Locate the cell with the specified text and output its [x, y] center coordinate. 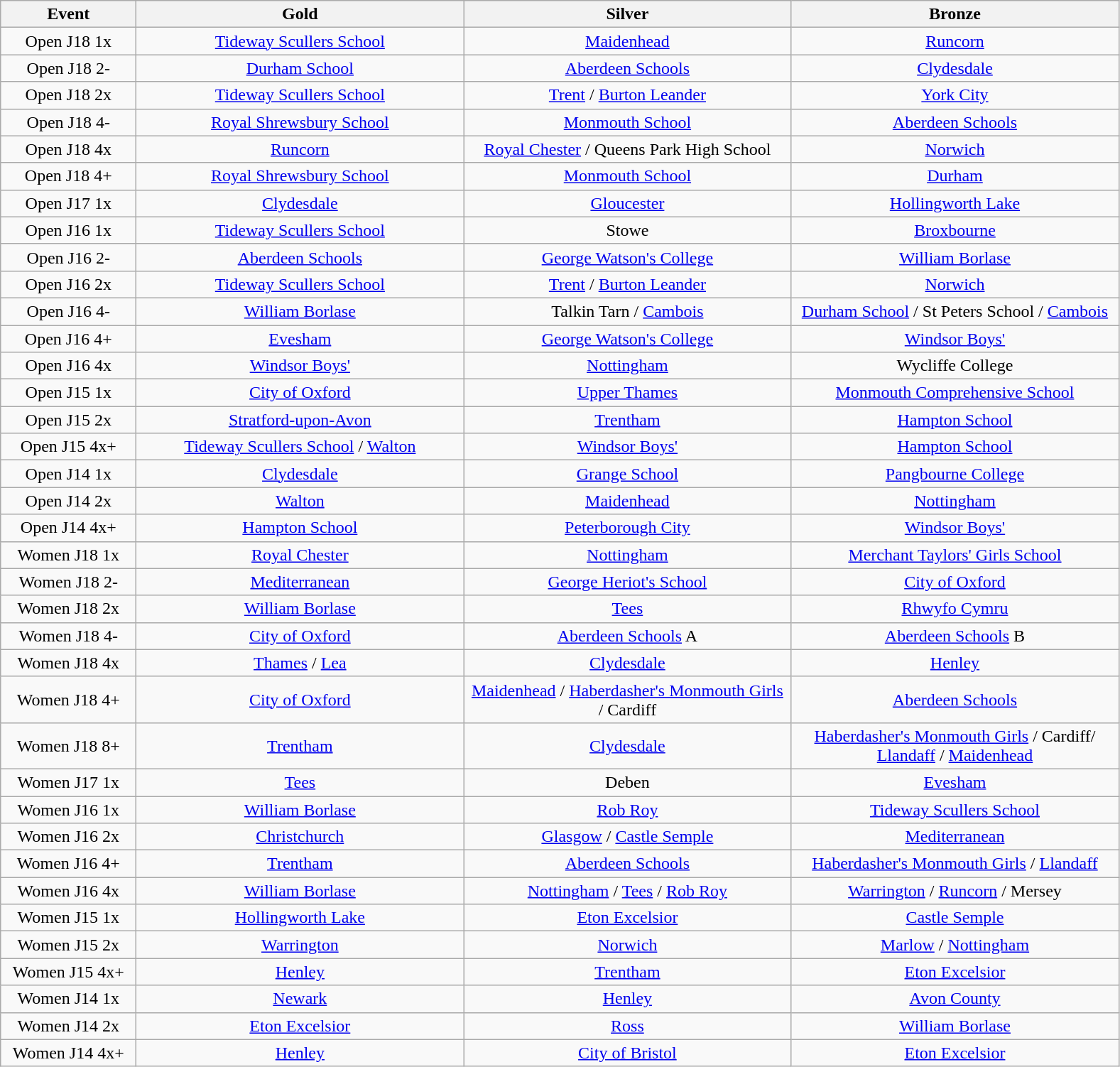
Open J15 2x [68, 420]
Open J18 2x [68, 95]
Maidenhead / Haberdasher's Monmouth Girls / Cardiff [628, 699]
Royal Chester / Queens Park High School [628, 149]
Silver [628, 14]
Thames / Lea [300, 663]
Open J18 1x [68, 41]
Merchant Taylors' Girls School [955, 555]
Women J15 1x [68, 918]
Open J14 4x+ [68, 528]
Wycliffe College [955, 366]
Monmouth Comprehensive School [955, 393]
Open J18 2- [68, 68]
Open J16 4- [68, 311]
Women J17 1x [68, 782]
Open J18 4- [68, 122]
Marlow / Nottingham [955, 945]
City of Bristol [628, 1053]
Pangbourne College [955, 474]
Women J15 2x [68, 945]
Rob Roy [628, 809]
Women J18 4+ [68, 699]
Women J14 1x [68, 999]
Aberdeen Schools A [628, 636]
Women J16 1x [68, 809]
Women J14 4x+ [68, 1053]
Deben [628, 782]
Open J16 4x [68, 366]
Women J16 4x [68, 891]
Broxbourne [955, 230]
Tideway Scullers School / Walton [300, 447]
Glasgow / Castle Semple [628, 837]
Christchurch [300, 837]
George Heriot's School [628, 582]
York City [955, 95]
Women J18 1x [68, 555]
Stratford-upon-Avon [300, 420]
Haberdasher's Monmouth Girls / Llandaff [955, 864]
Open J18 4x [68, 149]
Gloucester [628, 203]
Durham [955, 176]
Gold [300, 14]
Women J15 4x+ [68, 972]
Open J18 4+ [68, 176]
Royal Chester [300, 555]
Open J16 1x [68, 230]
Women J18 2- [68, 582]
Bronze [955, 14]
Rhwyfo Cymru [955, 609]
Aberdeen Schools B [955, 636]
Women J18 4- [68, 636]
Women J18 8+ [68, 746]
Upper Thames [628, 393]
Castle Semple [955, 918]
Women J18 4x [68, 663]
Open J15 1x [68, 393]
Women J16 4+ [68, 864]
Warrington [300, 945]
Open J14 2x [68, 501]
Walton [300, 501]
Newark [300, 999]
Women J18 2x [68, 609]
Durham School [300, 68]
Warrington / Runcorn / Mersey [955, 891]
Event [68, 14]
Open J16 4+ [68, 339]
Open J15 4x+ [68, 447]
Women J16 2x [68, 837]
Open J16 2x [68, 284]
Open J14 1x [68, 474]
Peterborough City [628, 528]
Haberdasher's Monmouth Girls / Cardiff/ Llandaff / Maidenhead [955, 746]
Avon County [955, 999]
Stowe [628, 230]
Open J17 1x [68, 203]
Durham School / St Peters School / Cambois [955, 311]
Grange School [628, 474]
Women J14 2x [68, 1026]
Talkin Tarn / Cambois [628, 311]
Open J16 2- [68, 257]
Nottingham / Tees / Rob Roy [628, 891]
Ross [628, 1026]
